Capture the cell that displays the provided text and extract its [X, Y] central coordinate. 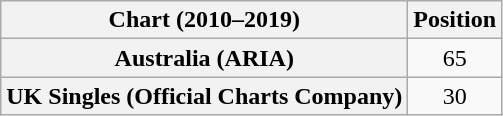
Chart (2010–2019) [204, 20]
Position [455, 20]
Australia (ARIA) [204, 58]
65 [455, 58]
30 [455, 96]
UK Singles (Official Charts Company) [204, 96]
